From the cell containing the given text, extract its center point as [x, y] coordinate. 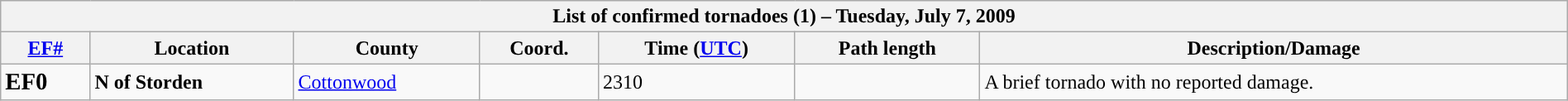
County [387, 48]
Time (UTC) [696, 48]
Location [192, 48]
Coord. [539, 48]
Description/Damage [1274, 48]
A brief tornado with no reported damage. [1274, 82]
EF0 [45, 82]
List of confirmed tornadoes (1) – Tuesday, July 7, 2009 [784, 17]
EF# [45, 48]
2310 [696, 82]
Path length [887, 48]
Cottonwood [387, 82]
N of Storden [192, 82]
